For the text-containing cell, return its midpoint in [x, y] coordinate format. 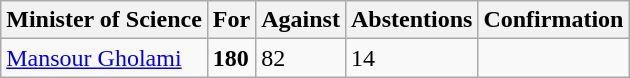
180 [231, 58]
For [231, 20]
Mansour Gholami [104, 58]
82 [301, 58]
Abstentions [411, 20]
14 [411, 58]
Confirmation [554, 20]
Against [301, 20]
Minister of Science [104, 20]
